Locate the cell with the specified text and output its (X, Y) center coordinate. 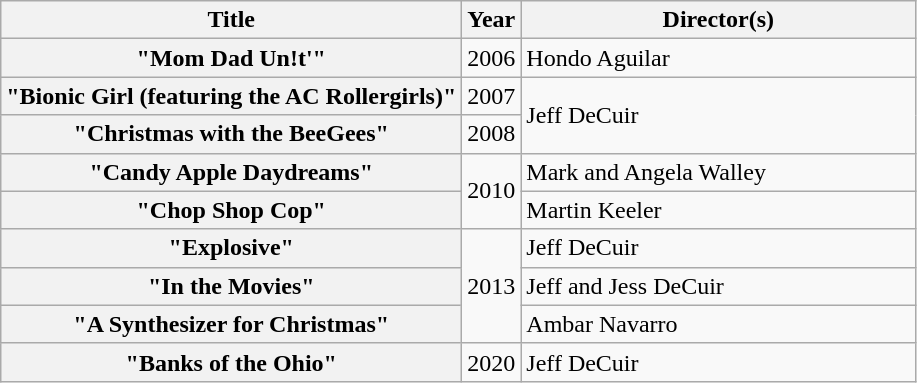
"In the Movies" (232, 286)
Martin Keeler (718, 210)
"Explosive" (232, 248)
Year (492, 20)
"A Synthesizer for Christmas" (232, 324)
Jeff and Jess DeCuir (718, 286)
Title (232, 20)
2006 (492, 58)
"Candy Apple Daydreams" (232, 172)
"Bionic Girl (featuring the AC Rollergirls)" (232, 96)
Ambar Navarro (718, 324)
2010 (492, 191)
"Christmas with the BeeGees" (232, 134)
Hondo Aguilar (718, 58)
"Chop Shop Cop" (232, 210)
"Banks of the Ohio" (232, 362)
"Mom Dad Un!t'" (232, 58)
2013 (492, 286)
2007 (492, 96)
Director(s) (718, 20)
2020 (492, 362)
Mark and Angela Walley (718, 172)
2008 (492, 134)
